Find where the given text appears and provide that cell's center as (x, y) coordinate. 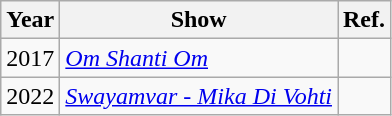
Ref. (364, 20)
Om Shanti Om (199, 58)
2017 (30, 58)
2022 (30, 96)
Swayamvar - Mika Di Vohti (199, 96)
Year (30, 20)
Show (199, 20)
